Find where the given text appears and provide that cell's center as [X, Y] coordinate. 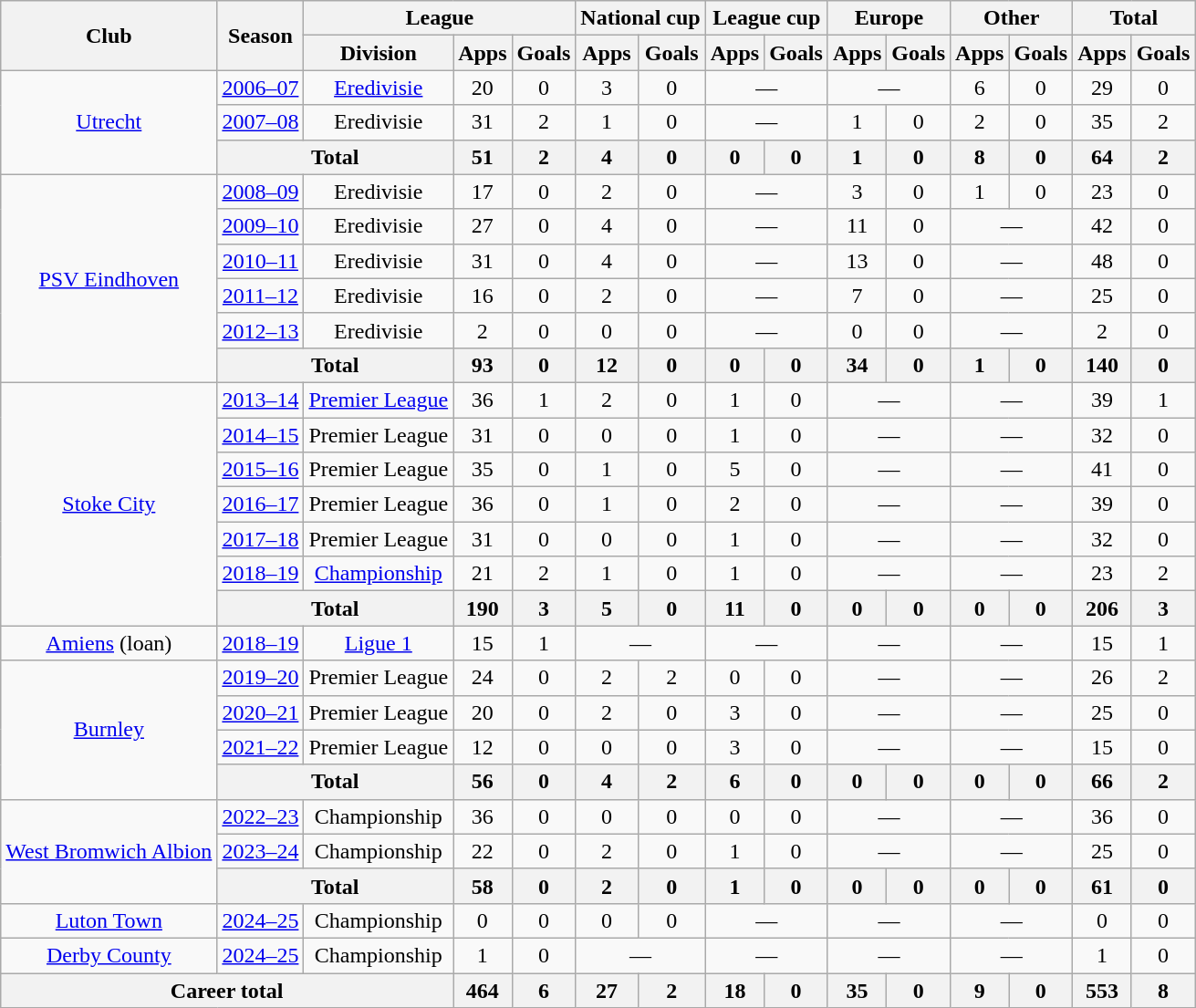
Season [261, 36]
PSV Eindhoven [109, 278]
26 [1102, 678]
58 [483, 886]
18 [734, 990]
17 [483, 192]
Other [1012, 18]
West Bromwich Albion [109, 851]
Burnley [109, 730]
206 [1102, 608]
2010–11 [261, 261]
140 [1102, 365]
2006–07 [261, 88]
Career total [227, 990]
2016–17 [261, 504]
Europe [889, 18]
41 [1102, 470]
Utrecht [109, 122]
9 [980, 990]
2020–21 [261, 712]
24 [483, 678]
42 [1102, 226]
Derby County [109, 955]
2022–23 [261, 816]
2007–08 [261, 122]
2011–12 [261, 296]
Amiens (loan) [109, 643]
2008–09 [261, 192]
2019–20 [261, 678]
2012–13 [261, 330]
21 [483, 574]
61 [1102, 886]
Division [379, 53]
2023–24 [261, 851]
2015–16 [261, 470]
190 [483, 608]
Stoke City [109, 504]
48 [1102, 261]
2013–14 [261, 400]
Ligue 1 [379, 643]
34 [857, 365]
93 [483, 365]
66 [1102, 782]
553 [1102, 990]
2021–22 [261, 747]
2014–15 [261, 435]
Luton Town [109, 920]
National cup [640, 18]
22 [483, 851]
13 [857, 261]
64 [1102, 157]
Club [109, 36]
League cup [766, 18]
29 [1102, 88]
464 [483, 990]
League [440, 18]
2009–10 [261, 226]
51 [483, 157]
16 [483, 296]
7 [857, 296]
56 [483, 782]
2017–18 [261, 539]
